Output the [x, y] coordinate of the center of the cell containing the given text.  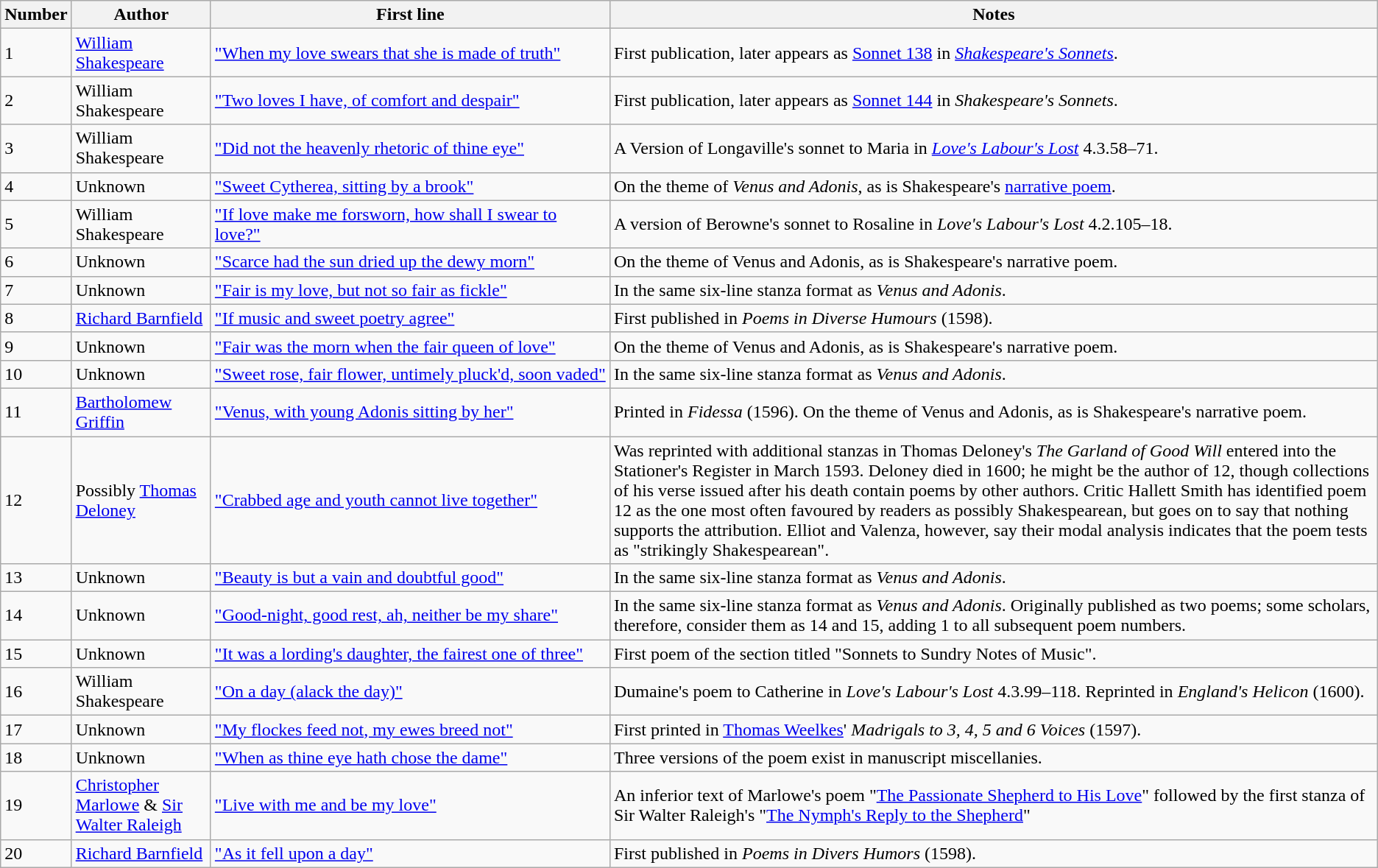
11 [36, 412]
Author [141, 15]
16 [36, 692]
8 [36, 318]
"Venus, with young Adonis sitting by her" [410, 412]
"Sweet rose, fair flower, untimely pluck'd, soon vaded" [410, 374]
A Version of Longaville's sonnet to Maria in Love's Labour's Lost 4.3.58–71. [994, 149]
"Two loves I have, of comfort and despair" [410, 100]
5 [36, 224]
"Live with me and be my love" [410, 805]
19 [36, 805]
18 [36, 758]
"My flockes feed not, my ewes breed not" [410, 730]
10 [36, 374]
"It was a lording's daughter, the fairest one of three" [410, 654]
7 [36, 290]
6 [36, 262]
First poem of the section titled "Sonnets to Sundry Notes of Music". [994, 654]
Notes [994, 15]
"As it fell upon a day" [410, 853]
Christopher Marlowe & Sir Walter Raleigh [141, 805]
12 [36, 499]
17 [36, 730]
Printed in Fidessa (1596). On the theme of Venus and Adonis, as is Shakespeare's narrative poem. [994, 412]
First line [410, 15]
First publication, later appears as Sonnet 138 in Shakespeare's Sonnets. [994, 53]
Possibly Thomas Deloney [141, 499]
"Did not the heavenly rhetoric of thine eye" [410, 149]
14 [36, 615]
20 [36, 853]
"On a day (alack the day)" [410, 692]
First published in Poems in Divers Humors (1598). [994, 853]
1 [36, 53]
"Fair was the morn when the fair queen of love" [410, 346]
"Beauty is but a vain and doubtful good" [410, 578]
"If music and sweet poetry agree" [410, 318]
"Sweet Cytherea, sitting by a brook" [410, 186]
"Fair is my love, but not so fair as fickle" [410, 290]
Dumaine's poem to Catherine in Love's Labour's Lost 4.3.99–118. Reprinted in England's Helicon (1600). [994, 692]
3 [36, 149]
"Scarce had the sun dried up the dewy morn" [410, 262]
9 [36, 346]
4 [36, 186]
"Good-night, good rest, ah, neither be my share" [410, 615]
"When my love swears that she is made of truth" [410, 53]
Number [36, 15]
"When as thine eye hath chose the dame" [410, 758]
"Crabbed age and youth cannot live together" [410, 499]
Bartholomew Griffin [141, 412]
First published in Poems in Diverse Humours (1598). [994, 318]
2 [36, 100]
Three versions of the poem exist in manuscript miscellanies. [994, 758]
First printed in Thomas Weelkes' Madrigals to 3, 4, 5 and 6 Voices (1597). [994, 730]
A version of Berowne's sonnet to Rosaline in Love's Labour's Lost 4.2.105–18. [994, 224]
"If love make me forsworn, how shall I swear to love?" [410, 224]
13 [36, 578]
First publication, later appears as Sonnet 144 in Shakespeare's Sonnets. [994, 100]
15 [36, 654]
